Extract the [x, y] coordinate from the center of the cell holding the provided text.  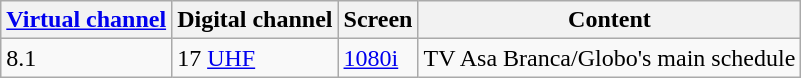
8.1 [86, 58]
1080i [378, 58]
Digital channel [255, 20]
Virtual channel [86, 20]
TV Asa Branca/Globo's main schedule [610, 58]
Screen [378, 20]
Content [610, 20]
17 UHF [255, 58]
